Search for the cell housing the specified text and yield its [X, Y] center coordinate. 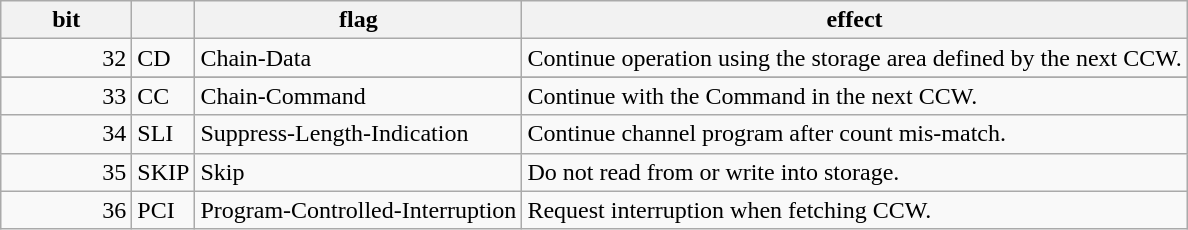
Request interruption when fetching CCW. [854, 210]
32 [66, 58]
effect [854, 20]
Program-Controlled-Interruption [358, 210]
35 [66, 172]
Chain-Data [358, 58]
CD [164, 58]
Continue channel program after count mis-match. [854, 134]
Continue with the Command in the next CCW. [854, 96]
Suppress-Length-Indication [358, 134]
SLI [164, 134]
CC [164, 96]
Continue operation using the storage area defined by the next CCW. [854, 58]
Do not read from or write into storage. [854, 172]
36 [66, 210]
flag [358, 20]
34 [66, 134]
33 [66, 96]
Chain-Command [358, 96]
bit [66, 20]
SKIP [164, 172]
Skip [358, 172]
PCI [164, 210]
